Find where the given text appears and provide that cell's center as [x, y] coordinate. 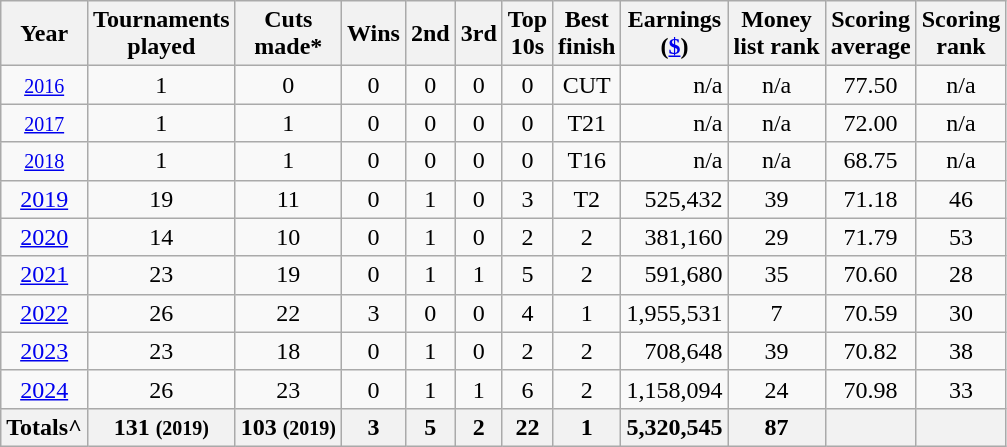
71.79 [870, 237]
87 [776, 427]
1,158,094 [674, 389]
70.98 [870, 389]
7 [776, 313]
Tournaments played [162, 34]
131 (2019) [162, 427]
18 [288, 351]
2023 [44, 351]
591,680 [674, 275]
53 [961, 237]
3rd [478, 34]
68.75 [870, 161]
11 [288, 199]
Totals^ [44, 427]
2020 [44, 237]
T21 [587, 123]
Moneylist rank [776, 34]
70.82 [870, 351]
Best finish [587, 34]
70.59 [870, 313]
6 [527, 389]
708,648 [674, 351]
70.60 [870, 275]
24 [776, 389]
Top 10s [527, 34]
4 [527, 313]
2019 [44, 199]
38 [961, 351]
71.18 [870, 199]
Earnings($) [674, 34]
30 [961, 313]
2021 [44, 275]
46 [961, 199]
2017 [44, 123]
2022 [44, 313]
77.50 [870, 85]
Scoringrank [961, 34]
Scoring average [870, 34]
2018 [44, 161]
T2 [587, 199]
1,955,531 [674, 313]
10 [288, 237]
381,160 [674, 237]
72.00 [870, 123]
Wins [373, 34]
14 [162, 237]
2024 [44, 389]
28 [961, 275]
2nd [430, 34]
CUT [587, 85]
525,432 [674, 199]
5,320,545 [674, 427]
103 (2019) [288, 427]
35 [776, 275]
2016 [44, 85]
29 [776, 237]
T16 [587, 161]
Year [44, 34]
33 [961, 389]
Cuts made* [288, 34]
